Detect which cell encompasses the target text, then output its (x, y) center coordinate. 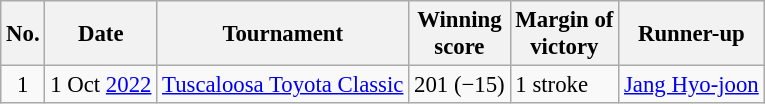
1 stroke (564, 85)
Margin ofvictory (564, 34)
Winningscore (460, 34)
Tournament (283, 34)
1 (23, 85)
Jang Hyo-joon (692, 85)
1 Oct 2022 (101, 85)
No. (23, 34)
201 (−15) (460, 85)
Tuscaloosa Toyota Classic (283, 85)
Runner-up (692, 34)
Date (101, 34)
